From the cell containing the given text, extract its center point as [X, Y] coordinate. 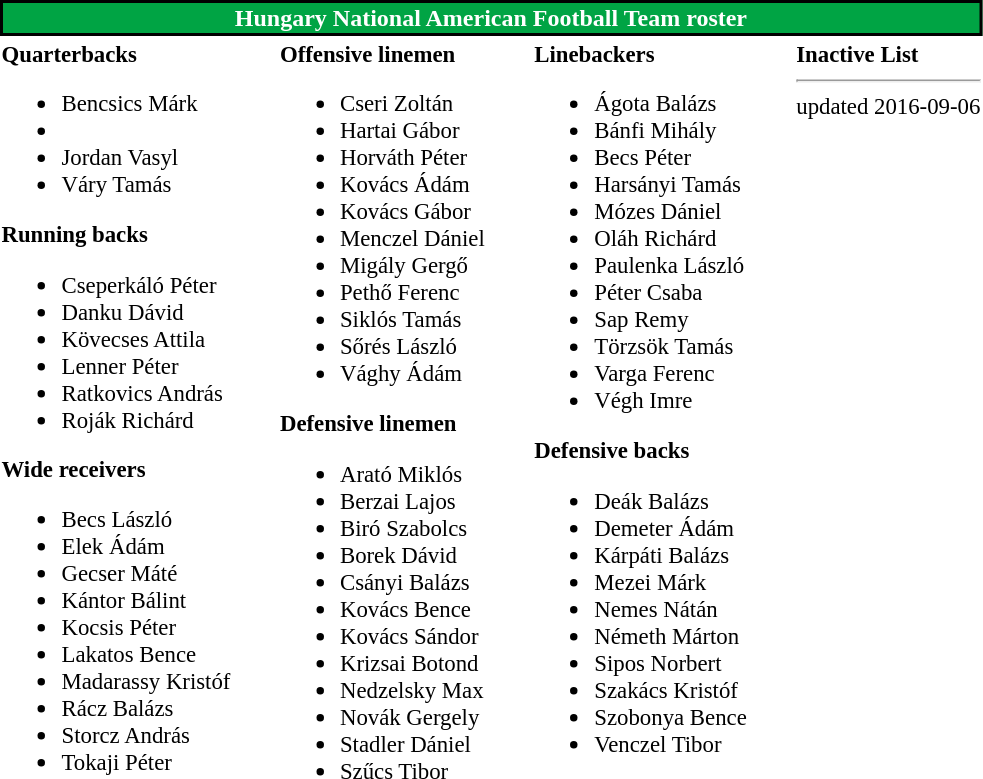
Hungary National American Football Team roster [491, 18]
